Search for the cell housing the specified text and yield its [X, Y] center coordinate. 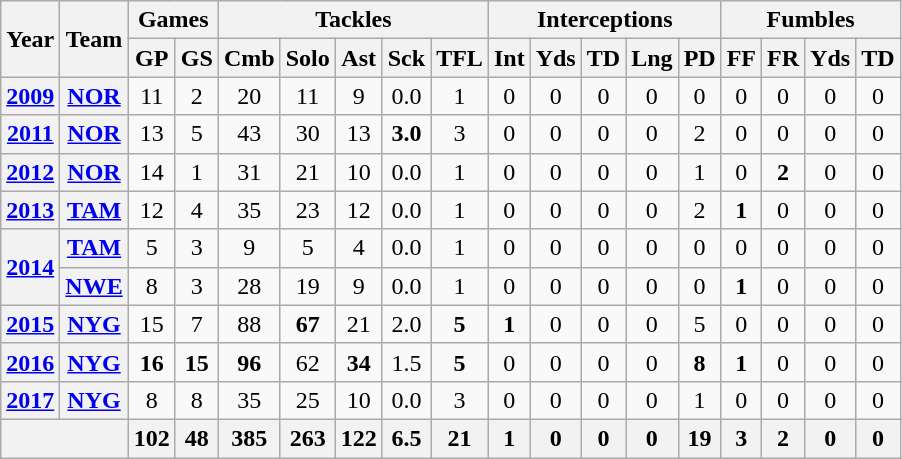
FF [741, 58]
Solo [308, 58]
Sck [406, 58]
122 [358, 438]
Year [30, 39]
2013 [30, 210]
14 [152, 172]
2011 [30, 134]
TFL [460, 58]
2014 [30, 267]
2017 [30, 400]
62 [308, 362]
2016 [30, 362]
Cmb [249, 58]
16 [152, 362]
20 [249, 96]
88 [249, 324]
385 [249, 438]
34 [358, 362]
2015 [30, 324]
Ast [358, 58]
96 [249, 362]
3.0 [406, 134]
Int [509, 58]
Fumbles [810, 20]
23 [308, 210]
2012 [30, 172]
30 [308, 134]
FR [784, 58]
48 [196, 438]
43 [249, 134]
67 [308, 324]
Interceptions [604, 20]
Games [173, 20]
2.0 [406, 324]
1.5 [406, 362]
31 [249, 172]
Tackles [353, 20]
25 [308, 400]
263 [308, 438]
102 [152, 438]
PD [700, 58]
GP [152, 58]
NWE [94, 286]
Team [94, 39]
6.5 [406, 438]
28 [249, 286]
2009 [30, 96]
Lng [652, 58]
7 [196, 324]
GS [196, 58]
